Capture the cell that displays the provided text and extract its (X, Y) central coordinate. 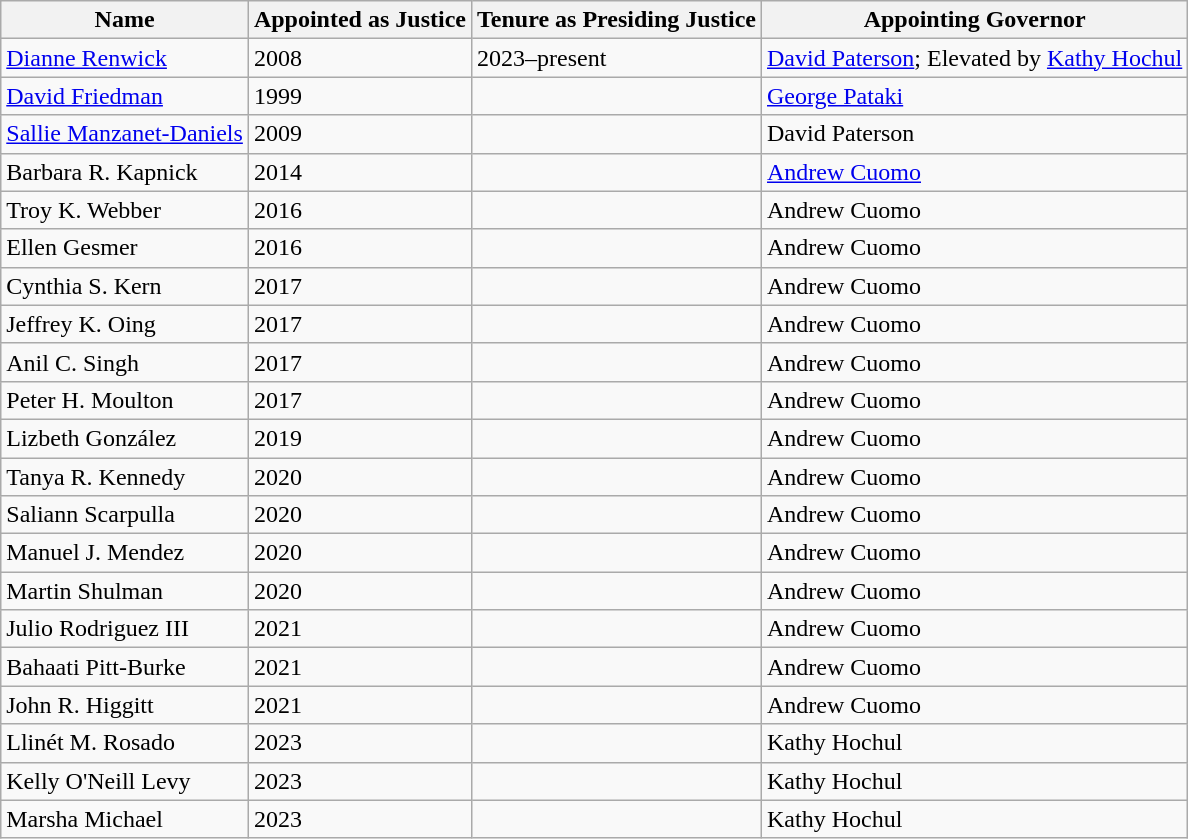
Appointed as Justice (360, 20)
Appointing Governor (974, 20)
2014 (360, 172)
Llinét M. Rosado (125, 743)
Tanya R. Kennedy (125, 477)
1999 (360, 96)
David Paterson; Elevated by Kathy Hochul (974, 58)
Julio Rodriguez III (125, 629)
David Friedman (125, 96)
Ellen Gesmer (125, 248)
Lizbeth González (125, 438)
Kelly O'Neill Levy (125, 781)
2008 (360, 58)
2009 (360, 134)
Manuel J. Mendez (125, 553)
Name (125, 20)
Marsha Michael (125, 819)
Anil C. Singh (125, 362)
Bahaati Pitt-Burke (125, 667)
Jeffrey K. Oing (125, 324)
Saliann Scarpulla (125, 515)
Cynthia S. Kern (125, 286)
Martin Shulman (125, 591)
Sallie Manzanet-Daniels (125, 134)
David Paterson (974, 134)
Troy K. Webber (125, 210)
John R. Higgitt (125, 705)
2019 (360, 438)
Peter H. Moulton (125, 400)
Barbara R. Kapnick (125, 172)
2023–present (616, 58)
Dianne Renwick (125, 58)
George Pataki (974, 96)
Tenure as Presiding Justice (616, 20)
